Detect which cell encompasses the target text, then output its [x, y] center coordinate. 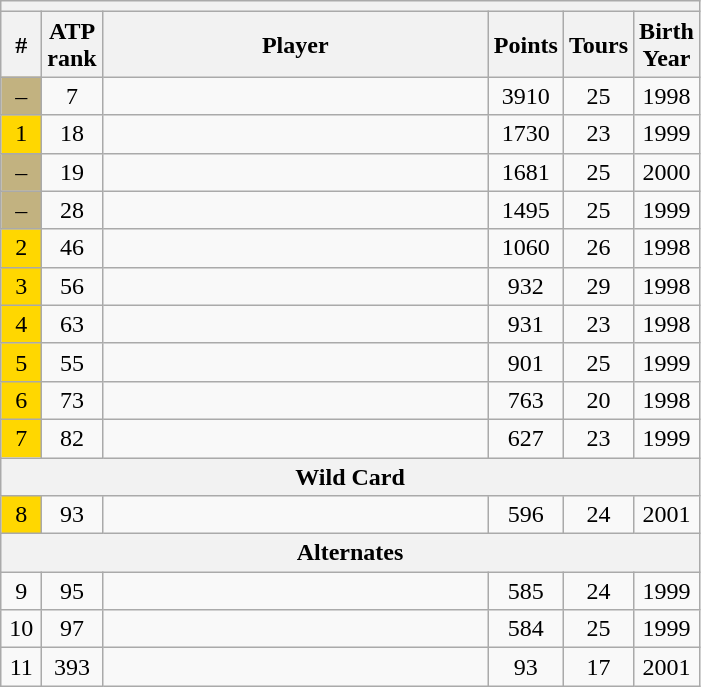
# [22, 44]
Wild Card [350, 477]
46 [72, 248]
931 [526, 324]
Player [295, 44]
9 [22, 591]
627 [526, 438]
585 [526, 591]
3 [22, 286]
1681 [526, 172]
55 [72, 362]
2 [22, 248]
20 [598, 400]
Points [526, 44]
1060 [526, 248]
4 [22, 324]
97 [72, 629]
73 [72, 400]
19 [72, 172]
63 [72, 324]
901 [526, 362]
596 [526, 515]
763 [526, 400]
29 [598, 286]
Alternates [350, 553]
56 [72, 286]
95 [72, 591]
5 [22, 362]
1495 [526, 210]
Birth Year [667, 44]
8 [22, 515]
1 [22, 134]
932 [526, 286]
11 [22, 667]
18 [72, 134]
ATP rank [72, 44]
28 [72, 210]
584 [526, 629]
1730 [526, 134]
3910 [526, 96]
6 [22, 400]
82 [72, 438]
393 [72, 667]
2000 [667, 172]
Tours [598, 44]
26 [598, 248]
17 [598, 667]
10 [22, 629]
